From the cell containing the given text, extract its center point as (x, y) coordinate. 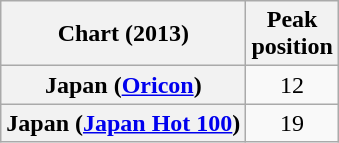
Japan (Japan Hot 100) (124, 123)
Japan (Oricon) (124, 85)
19 (292, 123)
Chart (2013) (124, 34)
12 (292, 85)
Peakposition (292, 34)
